Output the (x, y) coordinate of the center of the cell containing the given text.  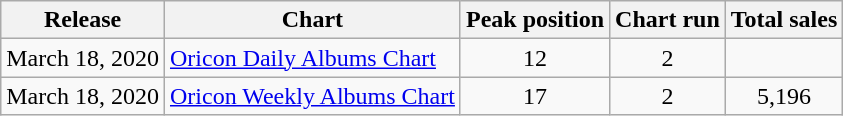
12 (534, 58)
Oricon Daily Albums Chart (312, 58)
Chart run (668, 20)
Release (83, 20)
Chart (312, 20)
Oricon Weekly Albums Chart (312, 96)
Peak position (534, 20)
5,196 (784, 96)
Total sales (784, 20)
17 (534, 96)
